Locate the cell with the specified text and output its [X, Y] center coordinate. 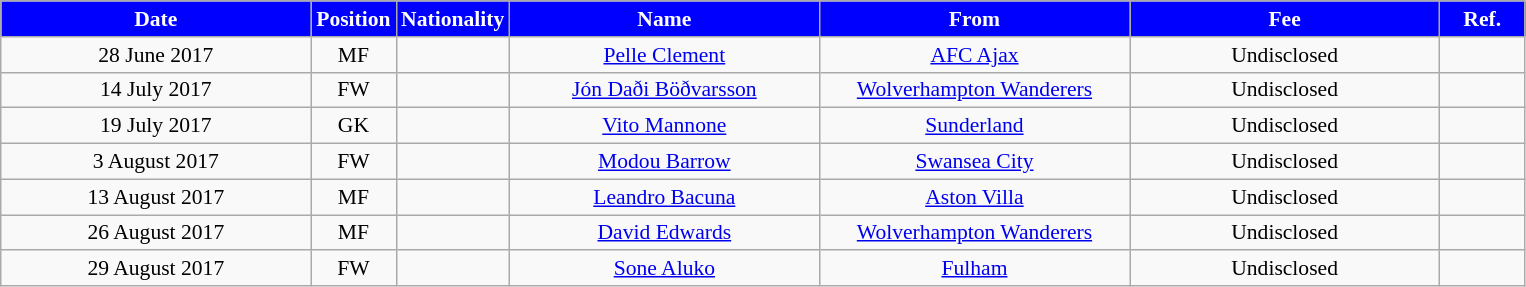
GK [354, 126]
13 August 2017 [156, 197]
AFC Ajax [974, 55]
Modou Barrow [664, 162]
Sone Aluko [664, 269]
19 July 2017 [156, 126]
Vito Mannone [664, 126]
Nationality [452, 19]
Aston Villa [974, 197]
Jón Daði Böðvarsson [664, 90]
Leandro Bacuna [664, 197]
Date [156, 19]
14 July 2017 [156, 90]
3 August 2017 [156, 162]
Pelle Clement [664, 55]
Fulham [974, 269]
Sunderland [974, 126]
Fee [1285, 19]
28 June 2017 [156, 55]
From [974, 19]
Position [354, 19]
Ref. [1482, 19]
David Edwards [664, 233]
29 August 2017 [156, 269]
26 August 2017 [156, 233]
Swansea City [974, 162]
Name [664, 19]
